For the text-containing cell, return its midpoint in [x, y] coordinate format. 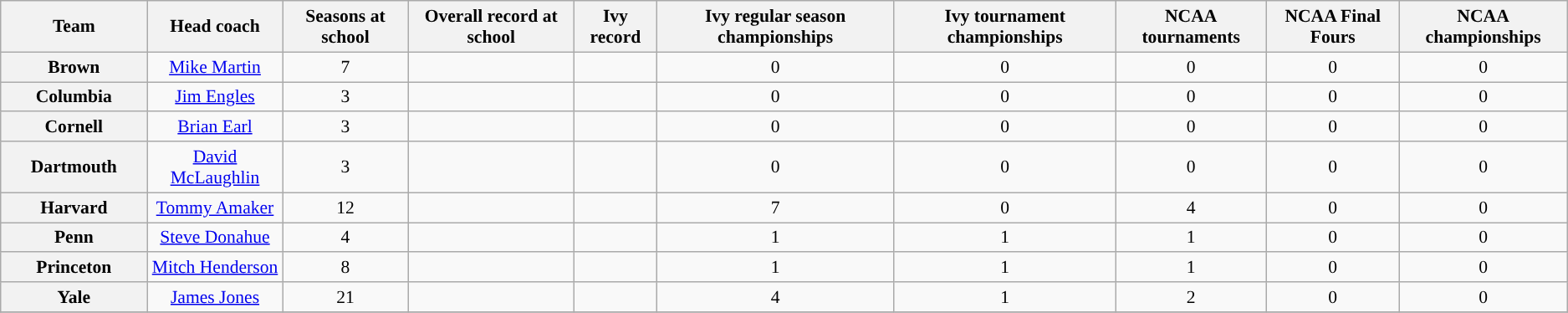
Princeton [74, 268]
NCAA championships [1483, 27]
Steve Donahue [215, 238]
Brian Earl [215, 127]
James Jones [215, 297]
Jim Engles [215, 97]
12 [345, 208]
Columbia [74, 97]
21 [345, 297]
Team [74, 27]
Dartmouth [74, 167]
Penn [74, 238]
Mike Martin [215, 67]
NCAA Final Fours [1333, 27]
8 [345, 268]
Head coach [215, 27]
Brown [74, 67]
Overall record at school [492, 27]
Mitch Henderson [215, 268]
Ivy tournament championships [1005, 27]
Cornell [74, 127]
Yale [74, 297]
Ivy regular season championships [775, 27]
NCAA tournaments [1191, 27]
Harvard [74, 208]
Seasons at school [345, 27]
Tommy Amaker [215, 208]
2 [1191, 297]
Ivy record [615, 27]
David McLaughlin [215, 167]
